Output the [X, Y] coordinate of the center of the cell containing the given text.  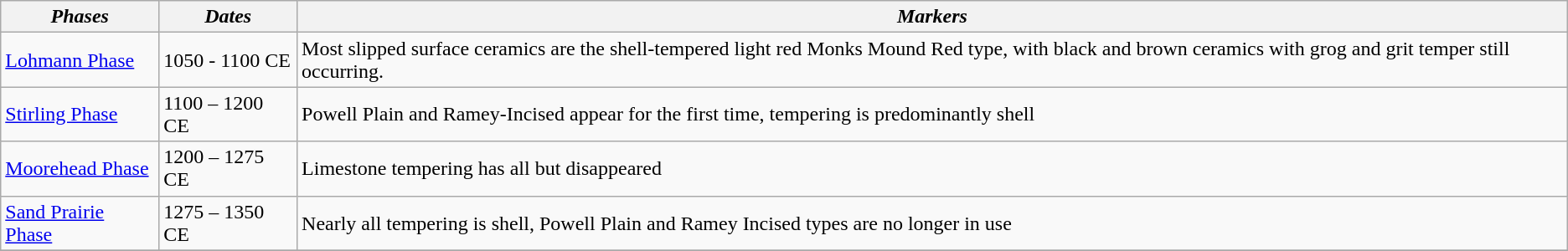
1200 – 1275 CE [228, 169]
1275 – 1350 CE [228, 223]
1050 - 1100 CE [228, 60]
Markers [933, 17]
Limestone tempering has all but disappeared [933, 169]
Stirling Phase [80, 114]
Moorehead Phase [80, 169]
Phases [80, 17]
Lohmann Phase [80, 60]
Powell Plain and Ramey-Incised appear for the first time, tempering is predominantly shell [933, 114]
Sand Prairie Phase [80, 223]
1100 – 1200 CE [228, 114]
Nearly all tempering is shell, Powell Plain and Ramey Incised types are no longer in use [933, 223]
Dates [228, 17]
